For the text-containing cell, return its midpoint in (x, y) coordinate format. 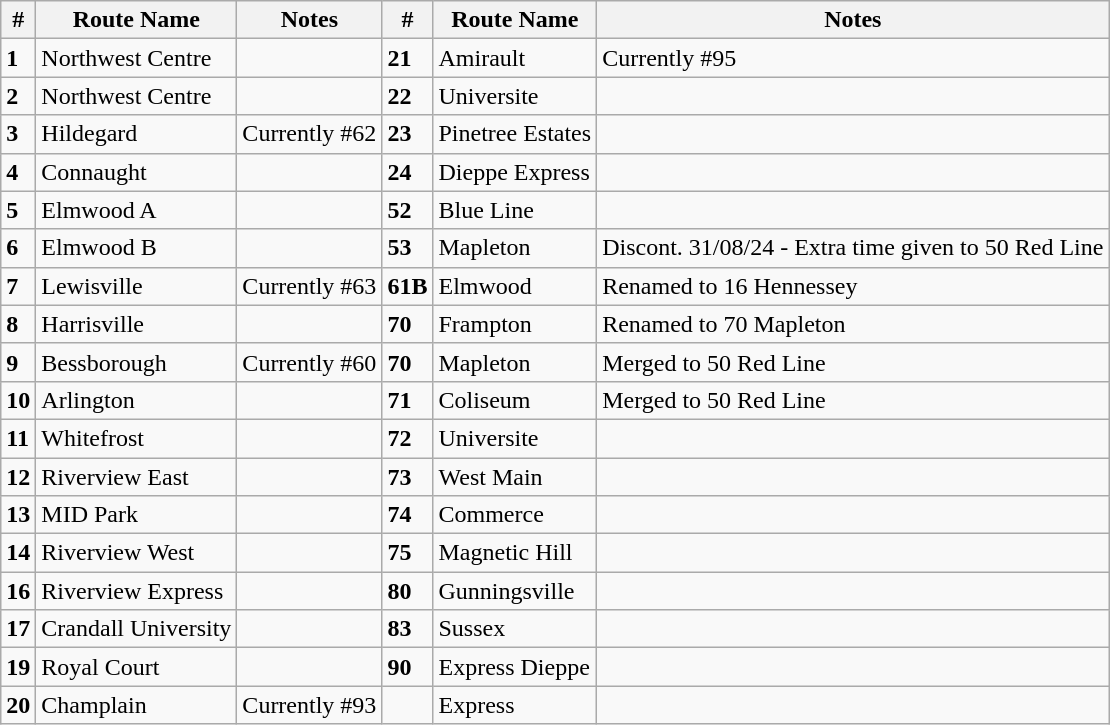
Riverview East (136, 477)
Gunningsville (515, 591)
Currently #95 (853, 58)
Renamed to 16 Hennessey (853, 286)
1 (18, 58)
75 (408, 553)
71 (408, 400)
Magnetic Hill (515, 553)
Riverview Express (136, 591)
24 (408, 172)
5 (18, 210)
90 (408, 667)
21 (408, 58)
West Main (515, 477)
Pinetree Estates (515, 134)
Elmwood A (136, 210)
Dieppe Express (515, 172)
Discont. 31/08/24 - Extra time given to 50 Red Line (853, 248)
17 (18, 629)
Lewisville (136, 286)
Royal Court (136, 667)
16 (18, 591)
10 (18, 400)
Hildegard (136, 134)
Harrisville (136, 324)
4 (18, 172)
2 (18, 96)
Currently #60 (310, 362)
Coliseum (515, 400)
74 (408, 515)
Currently #93 (310, 705)
Express Dieppe (515, 667)
52 (408, 210)
Whitefrost (136, 438)
Frampton (515, 324)
72 (408, 438)
22 (408, 96)
3 (18, 134)
Blue Line (515, 210)
Renamed to 70 Mapleton (853, 324)
Crandall University (136, 629)
23 (408, 134)
73 (408, 477)
Currently #63 (310, 286)
61B (408, 286)
Elmwood B (136, 248)
20 (18, 705)
11 (18, 438)
Champlain (136, 705)
8 (18, 324)
7 (18, 286)
Amirault (515, 58)
6 (18, 248)
14 (18, 553)
53 (408, 248)
83 (408, 629)
Arlington (136, 400)
Currently #62 (310, 134)
Express (515, 705)
Sussex (515, 629)
12 (18, 477)
19 (18, 667)
Connaught (136, 172)
80 (408, 591)
Bessborough (136, 362)
Elmwood (515, 286)
Commerce (515, 515)
9 (18, 362)
Riverview West (136, 553)
MID Park (136, 515)
13 (18, 515)
